From the cell containing the given text, extract its center point as [X, Y] coordinate. 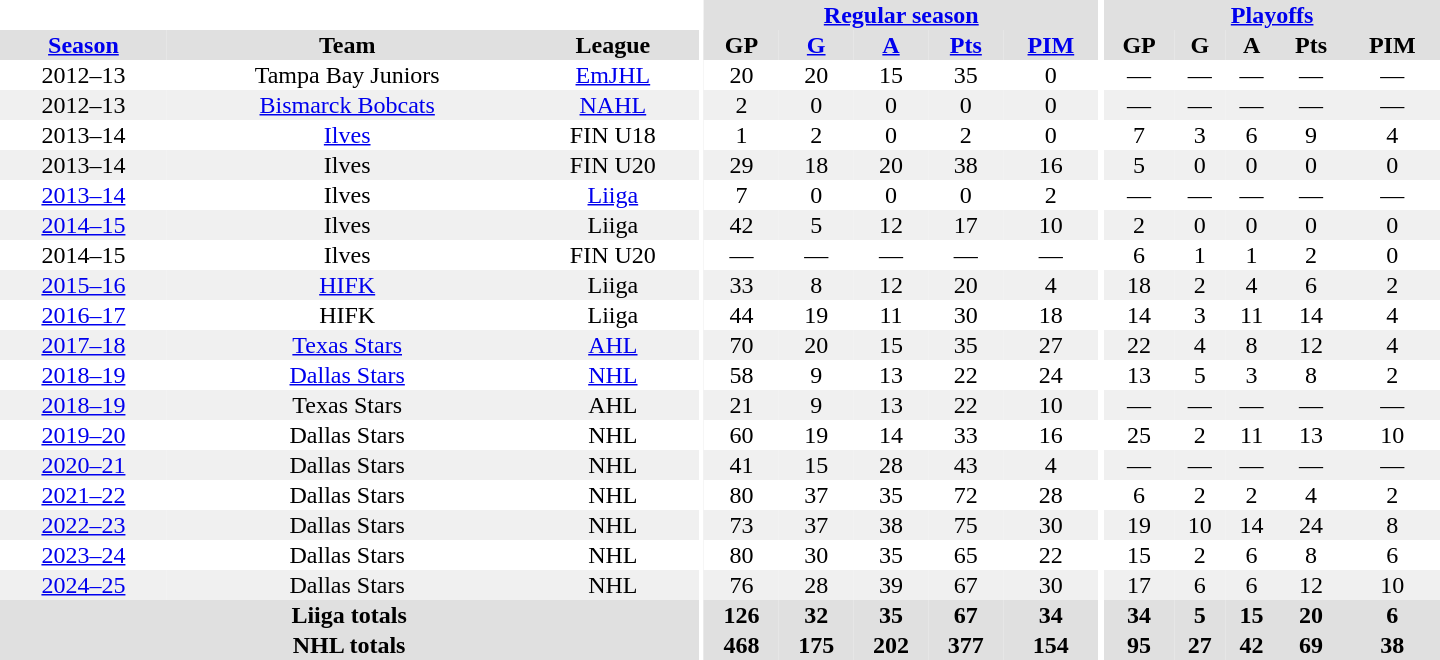
League [612, 45]
468 [742, 645]
NHL totals [349, 645]
Liiga totals [349, 615]
73 [742, 525]
43 [966, 465]
202 [892, 645]
25 [1139, 435]
154 [1050, 645]
2023–24 [84, 555]
39 [892, 585]
126 [742, 615]
2024–25 [84, 585]
65 [966, 555]
29 [742, 165]
32 [816, 615]
75 [966, 525]
2019–20 [84, 435]
Season [84, 45]
2015–16 [84, 285]
95 [1139, 645]
175 [816, 645]
377 [966, 645]
44 [742, 315]
2016–17 [84, 315]
60 [742, 435]
2022–23 [84, 525]
Bismarck Bobcats [348, 105]
Tampa Bay Juniors [348, 75]
72 [966, 495]
69 [1310, 645]
70 [742, 345]
Playoffs [1272, 15]
76 [742, 585]
2017–18 [84, 345]
2020–21 [84, 465]
41 [742, 465]
2021–22 [84, 495]
58 [742, 375]
NAHL [612, 105]
Regular season [902, 15]
Team [348, 45]
EmJHL [612, 75]
21 [742, 405]
FIN U18 [612, 135]
